Search for the cell housing the specified text and yield its [X, Y] center coordinate. 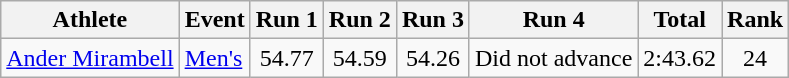
Did not advance [553, 58]
Men's [214, 58]
54.26 [432, 58]
Ander Mirambell [90, 58]
54.59 [360, 58]
Event [214, 20]
Athlete [90, 20]
24 [756, 58]
Run 2 [360, 20]
54.77 [286, 58]
Run 4 [553, 20]
Run 3 [432, 20]
2:43.62 [680, 58]
Total [680, 20]
Run 1 [286, 20]
Rank [756, 20]
